Return the (X, Y) coordinate for the center point of the cell that contains the specified text.  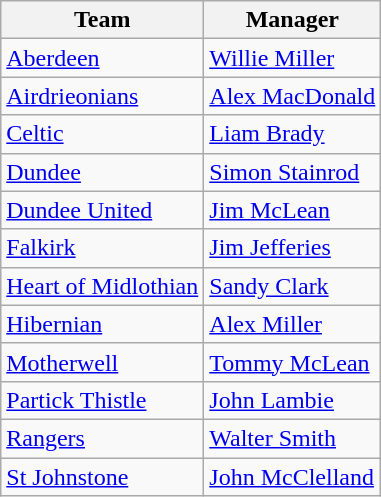
Liam Brady (292, 134)
Walter Smith (292, 438)
Jim McLean (292, 210)
Manager (292, 20)
Aberdeen (102, 58)
Heart of Midlothian (102, 286)
Dundee United (102, 210)
St Johnstone (102, 477)
Willie Miller (292, 58)
Airdrieonians (102, 96)
Tommy McLean (292, 362)
John McClelland (292, 477)
Alex Miller (292, 324)
Dundee (102, 172)
Simon Stainrod (292, 172)
Hibernian (102, 324)
Falkirk (102, 248)
John Lambie (292, 400)
Team (102, 20)
Celtic (102, 134)
Rangers (102, 438)
Partick Thistle (102, 400)
Motherwell (102, 362)
Alex MacDonald (292, 96)
Jim Jefferies (292, 248)
Sandy Clark (292, 286)
